For the text-containing cell, return its midpoint in [x, y] coordinate format. 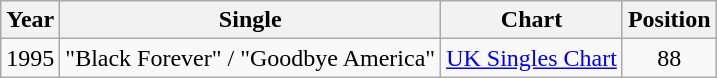
Chart [532, 20]
Position [669, 20]
Year [30, 20]
88 [669, 58]
1995 [30, 58]
"Black Forever" / "Goodbye America" [250, 58]
UK Singles Chart [532, 58]
Single [250, 20]
